Locate the cell with the specified text and output its (x, y) center coordinate. 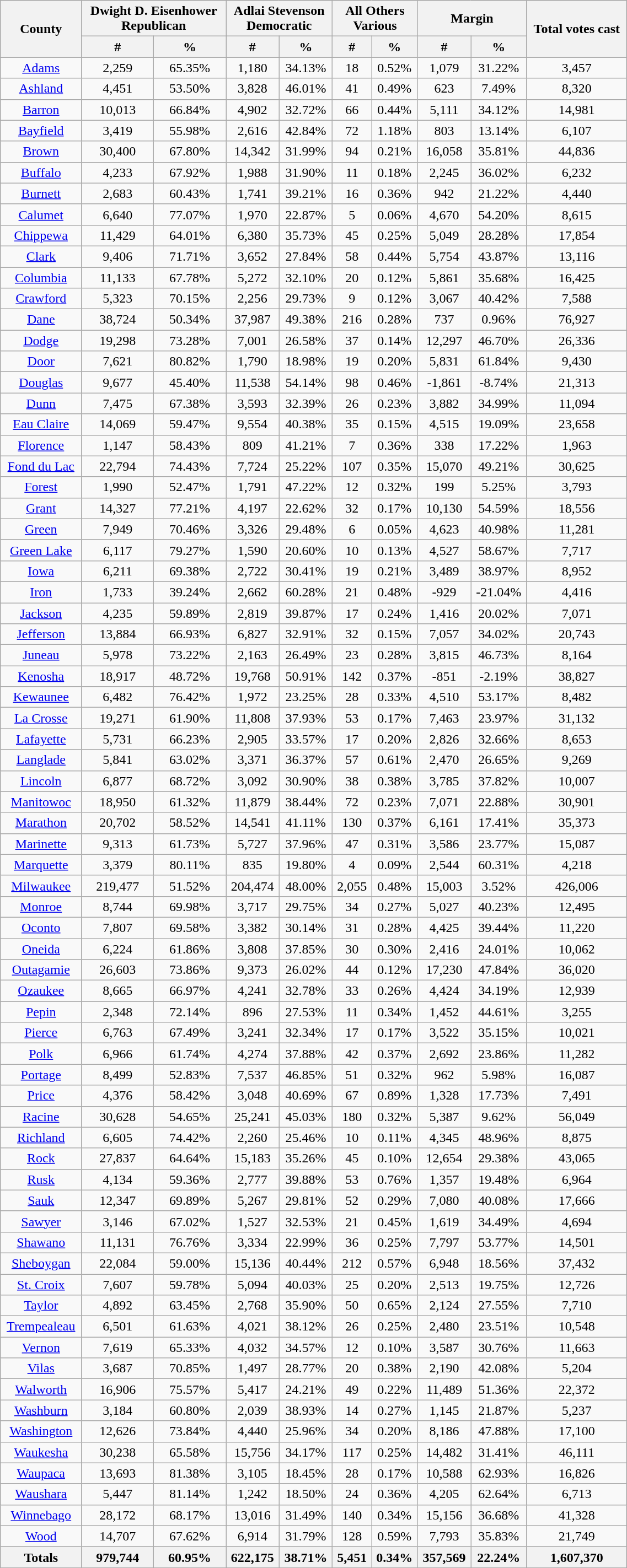
24 (352, 1494)
55.98% (190, 131)
13,884 (118, 634)
1,988 (253, 173)
Racine (41, 1117)
37.88% (306, 1054)
8,744 (118, 907)
18 (352, 68)
44,836 (577, 152)
7,001 (253, 341)
23.86% (499, 1054)
2,470 (444, 760)
39.24% (190, 592)
56,049 (577, 1117)
61.32% (190, 802)
7,491 (577, 1096)
6,948 (444, 1263)
130 (352, 823)
44.61% (499, 1012)
All OthersVarious (375, 19)
11,220 (577, 928)
13,693 (118, 1473)
1,733 (118, 592)
50.34% (190, 320)
25.96% (306, 1431)
14,327 (118, 508)
La Crosse (41, 718)
31 (352, 928)
94 (352, 152)
1,527 (253, 1221)
5,272 (253, 277)
1,741 (253, 193)
10,588 (444, 1473)
0.59% (395, 1536)
40.44% (306, 1263)
65.33% (190, 1348)
26.49% (306, 655)
Monroe (41, 907)
14,707 (118, 1536)
5,451 (352, 1557)
Dwight D. EisenhowerRepublican (154, 19)
19.48% (499, 1179)
1,790 (253, 362)
40.08% (499, 1200)
4,134 (118, 1179)
67.62% (190, 1536)
11,538 (253, 382)
3,092 (253, 781)
54.59% (499, 508)
48.72% (190, 676)
Adams (41, 68)
44 (352, 970)
28.77% (306, 1368)
5,831 (444, 362)
34.17% (306, 1452)
3,326 (253, 529)
47.84% (499, 970)
9.62% (499, 1117)
Ashland (41, 89)
6,964 (577, 1179)
29.73% (306, 299)
Clark (41, 256)
19,768 (253, 676)
58.52% (190, 823)
51 (352, 1075)
16,058 (444, 152)
32.39% (306, 403)
835 (253, 865)
7,463 (444, 718)
61.86% (190, 949)
3,489 (444, 571)
36.68% (499, 1515)
47.88% (499, 1431)
Walworth (41, 1389)
26,603 (118, 970)
61.90% (190, 718)
26.58% (306, 341)
3,785 (444, 781)
10,007 (577, 781)
34.99% (499, 403)
23 (352, 655)
40.69% (306, 1096)
81.14% (190, 1494)
5,978 (118, 655)
9,554 (253, 424)
72.14% (190, 1012)
16,826 (577, 1473)
5,094 (253, 1285)
8,952 (577, 571)
40.03% (306, 1285)
3,522 (444, 1033)
11,282 (577, 1054)
3,652 (253, 256)
19.09% (499, 424)
0.46% (395, 382)
Burnett (41, 193)
1.18% (395, 131)
2,039 (253, 1410)
74.42% (190, 1138)
Ozaukee (41, 991)
35.83% (499, 1536)
5,387 (444, 1117)
0.05% (395, 529)
5,237 (577, 1410)
27.53% (306, 1012)
3,146 (118, 1221)
47 (352, 844)
50 (352, 1306)
Sheboygan (41, 1263)
33 (352, 991)
803 (444, 131)
0.61% (395, 760)
Iowa (41, 571)
Marathon (41, 823)
73.86% (190, 970)
28.28% (499, 235)
Calumet (41, 214)
Portage (41, 1075)
6,211 (118, 571)
7,588 (577, 299)
21.87% (499, 1410)
49 (352, 1389)
2,348 (118, 1012)
Washington (41, 1431)
216 (352, 320)
30.90% (306, 781)
7,717 (577, 550)
3,371 (253, 760)
4,892 (118, 1306)
34.57% (306, 1348)
61.63% (190, 1327)
Washburn (41, 1410)
6,713 (577, 1494)
-8.74% (499, 382)
6,380 (253, 235)
15,087 (577, 844)
7,807 (118, 928)
69.58% (190, 928)
17,854 (577, 235)
Door (41, 362)
19,271 (118, 718)
22.99% (306, 1242)
51.52% (190, 886)
4,670 (444, 214)
60.80% (190, 1410)
Dane (41, 320)
37.85% (306, 949)
0.18% (395, 173)
38.97% (499, 571)
128 (352, 1536)
40.38% (306, 424)
22,794 (118, 466)
27.55% (499, 1306)
4,274 (253, 1054)
3,379 (118, 865)
3,382 (253, 928)
4,235 (118, 613)
5,861 (444, 277)
73.22% (190, 655)
180 (352, 1117)
0.30% (395, 949)
47.22% (306, 487)
Taylor (41, 1306)
30.41% (306, 571)
59.78% (190, 1285)
7,710 (577, 1306)
Trempealeau (41, 1327)
42 (352, 1054)
18.45% (306, 1473)
22,372 (577, 1389)
Waukesha (41, 1452)
212 (352, 1263)
61.73% (190, 844)
26.02% (306, 970)
49.38% (306, 320)
10,013 (118, 110)
Dodge (41, 341)
1,145 (444, 1410)
30,628 (118, 1117)
69.38% (190, 571)
Vilas (41, 1368)
4,424 (444, 991)
58.42% (190, 1096)
6,117 (118, 550)
58 (352, 256)
23.97% (499, 718)
Oconto (41, 928)
2,260 (253, 1138)
4,902 (253, 110)
Juneau (41, 655)
8,164 (577, 655)
18.98% (306, 362)
3,586 (444, 844)
4,021 (253, 1327)
41,328 (577, 1515)
60.43% (190, 193)
62.64% (499, 1494)
37,987 (253, 320)
18.50% (306, 1494)
32.72% (306, 110)
31.41% (499, 1452)
77.21% (190, 508)
7,621 (118, 362)
6,827 (253, 634)
63.45% (190, 1306)
14,069 (118, 424)
3,419 (118, 131)
2,905 (253, 739)
1,963 (577, 445)
Buffalo (41, 173)
809 (253, 445)
8,615 (577, 214)
6,966 (118, 1054)
9 (352, 299)
41.21% (306, 445)
357,569 (444, 1557)
6,914 (253, 1536)
21.22% (499, 193)
52.47% (190, 487)
-2.19% (499, 676)
Shawano (41, 1242)
7 (352, 445)
65.58% (190, 1452)
17.73% (499, 1096)
Kenosha (41, 676)
6,482 (118, 697)
4,197 (253, 508)
979,744 (118, 1557)
5,731 (118, 739)
12,495 (577, 907)
Manitowoc (41, 802)
70.46% (190, 529)
61.84% (499, 362)
Sawyer (41, 1221)
30,625 (577, 466)
5,727 (253, 844)
8,186 (444, 1431)
Price (41, 1096)
26.65% (499, 760)
3,815 (444, 655)
5,049 (444, 235)
39.88% (306, 1179)
29.75% (306, 907)
18,917 (118, 676)
1,357 (444, 1179)
59.47% (190, 424)
Iron (41, 592)
3,457 (577, 68)
13,016 (253, 1515)
73.28% (190, 341)
7,619 (118, 1348)
11,663 (577, 1348)
31,132 (577, 718)
10,021 (577, 1033)
15,070 (444, 466)
15,136 (253, 1263)
54.65% (190, 1117)
20,743 (577, 634)
Totals (41, 1557)
81.38% (190, 1473)
69.98% (190, 907)
53.50% (190, 89)
623 (444, 89)
4,345 (444, 1138)
Richland (41, 1138)
21,749 (577, 1536)
1,990 (118, 487)
3,334 (253, 1242)
54.20% (499, 214)
14,482 (444, 1452)
426,006 (577, 886)
29.81% (306, 1200)
3,255 (577, 1012)
52 (352, 1200)
48.00% (306, 886)
34.49% (499, 1221)
0.06% (395, 214)
11,808 (253, 718)
Lincoln (41, 781)
42.84% (306, 131)
6,877 (118, 781)
1,607,370 (577, 1557)
59.00% (190, 1263)
58.67% (499, 550)
38.93% (306, 1410)
67.80% (190, 152)
4,451 (118, 89)
74.43% (190, 466)
7,537 (253, 1075)
23.51% (499, 1327)
3,048 (253, 1096)
53.77% (499, 1242)
77.07% (190, 214)
2,819 (253, 613)
4,233 (118, 173)
4,515 (444, 424)
11,133 (118, 277)
76.76% (190, 1242)
37 (352, 341)
0.14% (395, 341)
35 (352, 424)
58.43% (190, 445)
4,694 (577, 1221)
6,107 (577, 131)
7,724 (253, 466)
10,548 (577, 1327)
4,623 (444, 529)
County (41, 29)
Milwaukee (41, 886)
Rock (41, 1159)
4,218 (577, 865)
4,425 (444, 928)
3,882 (444, 403)
1,328 (444, 1096)
50.91% (306, 676)
34.13% (306, 68)
Grant (41, 508)
37.82% (499, 781)
Adlai StevensonDemocratic (279, 19)
2,055 (352, 886)
Sauk (41, 1200)
51.36% (499, 1389)
38.44% (306, 802)
2,777 (253, 1179)
0.26% (395, 991)
7,797 (444, 1242)
0.33% (395, 697)
32.53% (306, 1221)
16,906 (118, 1389)
19.75% (499, 1285)
80.82% (190, 362)
30.14% (306, 928)
Kewaunee (41, 697)
9,373 (253, 970)
35.68% (499, 277)
25,241 (253, 1117)
16 (352, 193)
35,373 (577, 823)
32.66% (499, 739)
25.22% (306, 466)
53.17% (499, 697)
36.37% (306, 760)
13.14% (499, 131)
49.21% (499, 466)
25.46% (306, 1138)
5,754 (444, 256)
38.12% (306, 1327)
6,501 (118, 1327)
4 (352, 865)
5,323 (118, 299)
3,067 (444, 299)
37.93% (306, 718)
79.27% (190, 550)
7,057 (444, 634)
35.73% (306, 235)
4,241 (253, 991)
38 (352, 781)
60.28% (306, 592)
17,666 (577, 1200)
Forest (41, 487)
40.98% (499, 529)
37,432 (577, 1263)
10,130 (444, 508)
62.93% (499, 1473)
46,111 (577, 1452)
70.85% (190, 1368)
4,527 (444, 550)
63.02% (190, 760)
6,224 (118, 949)
Pepin (41, 1012)
Dunn (41, 403)
1,497 (253, 1368)
Rusk (41, 1179)
2,662 (253, 592)
36 (352, 1242)
Crawford (41, 299)
31.22% (499, 68)
17.41% (499, 823)
1,972 (253, 697)
2,544 (444, 865)
67.02% (190, 1221)
35.26% (306, 1159)
67.92% (190, 173)
1,590 (253, 550)
5,841 (118, 760)
1,147 (118, 445)
3,808 (253, 949)
Outagamie (41, 970)
66 (352, 110)
Brown (41, 152)
0.22% (395, 1389)
2,245 (444, 173)
5,027 (444, 907)
Marquette (41, 865)
41 (352, 89)
12,939 (577, 991)
0.35% (395, 466)
5.98% (499, 1075)
66.93% (190, 634)
68.17% (190, 1515)
3,241 (253, 1033)
31.90% (306, 173)
9,269 (577, 760)
Pierce (41, 1033)
20,702 (118, 823)
Barron (41, 110)
1,452 (444, 1012)
12,347 (118, 1200)
Vernon (41, 1348)
7,080 (444, 1200)
Bayfield (41, 131)
30,238 (118, 1452)
-851 (444, 676)
18,556 (577, 508)
32.10% (306, 277)
48.96% (499, 1138)
2,722 (253, 571)
2,259 (118, 68)
76,927 (577, 320)
2,768 (253, 1306)
Douglas (41, 382)
8,875 (577, 1138)
46.01% (306, 89)
142 (352, 676)
0.13% (395, 550)
5,447 (118, 1494)
Columbia (41, 277)
14,342 (253, 152)
1,619 (444, 1221)
1,242 (253, 1494)
6 (352, 529)
38,827 (577, 676)
26,336 (577, 341)
4,205 (444, 1494)
5,417 (253, 1389)
25 (352, 1285)
204,474 (253, 886)
31.49% (306, 1515)
Green (41, 529)
22.62% (306, 508)
66.23% (190, 739)
43,065 (577, 1159)
27,837 (118, 1159)
140 (352, 1515)
962 (444, 1075)
29.48% (306, 529)
0.45% (395, 1221)
3,793 (577, 487)
11,489 (444, 1389)
35.15% (499, 1033)
12,654 (444, 1159)
Langlade (41, 760)
69.89% (190, 1200)
5.25% (499, 487)
8,482 (577, 697)
15,756 (253, 1452)
14,541 (253, 823)
7.49% (499, 89)
Florence (41, 445)
22.88% (499, 802)
23,658 (577, 424)
7,607 (118, 1285)
19.80% (306, 865)
98 (352, 382)
1,416 (444, 613)
11,094 (577, 403)
45.03% (306, 1117)
30,400 (118, 152)
30.76% (499, 1348)
66.97% (190, 991)
39.21% (306, 193)
20.02% (499, 613)
28,172 (118, 1515)
0.49% (395, 89)
1,079 (444, 68)
0.57% (395, 1263)
65.35% (190, 68)
71.71% (190, 256)
22.24% (499, 1557)
2,683 (118, 193)
14,501 (577, 1242)
20.60% (306, 550)
6,232 (577, 173)
67.78% (190, 277)
54.14% (306, 382)
31.79% (306, 1536)
-1,861 (444, 382)
2,256 (253, 299)
43.87% (499, 256)
34.12% (499, 110)
11,879 (253, 802)
737 (444, 320)
3,184 (118, 1410)
24.21% (306, 1389)
7,949 (118, 529)
6,161 (444, 823)
2,416 (444, 949)
Eau Claire (41, 424)
66.84% (190, 110)
9,430 (577, 362)
80.11% (190, 865)
19,298 (118, 341)
0.11% (395, 1138)
12,297 (444, 341)
117 (352, 1452)
61.74% (190, 1054)
0.29% (395, 1200)
11,429 (118, 235)
9,677 (118, 382)
46.73% (499, 655)
2,124 (444, 1306)
0.96% (499, 320)
Winnebago (41, 1515)
36.02% (499, 173)
59.89% (190, 613)
59.36% (190, 1179)
12,626 (118, 1431)
0.76% (395, 1179)
0.65% (395, 1306)
31.99% (306, 152)
0.09% (395, 865)
3,105 (253, 1473)
1,970 (253, 214)
622,175 (253, 1557)
5,267 (253, 1200)
6,605 (118, 1138)
68.72% (190, 781)
34.19% (499, 991)
3.52% (499, 886)
32.34% (306, 1033)
30,901 (577, 802)
9,406 (118, 256)
46.70% (499, 341)
896 (253, 1012)
-929 (444, 592)
St. Croix (41, 1285)
4,032 (253, 1348)
17.22% (499, 445)
0.89% (395, 1096)
2,190 (444, 1368)
4,510 (444, 697)
199 (444, 487)
38,724 (118, 320)
6,763 (118, 1033)
Waushara (41, 1494)
15,003 (444, 886)
41.11% (306, 823)
Chippewa (41, 235)
3,687 (118, 1368)
17,100 (577, 1431)
46.85% (306, 1075)
60.95% (190, 1557)
Waupaca (41, 1473)
10,062 (577, 949)
0.31% (395, 844)
107 (352, 466)
23.25% (306, 697)
40.23% (499, 907)
Oneida (41, 949)
32.78% (306, 991)
8,653 (577, 739)
-21.04% (499, 592)
8,320 (577, 89)
0.24% (395, 613)
Jefferson (41, 634)
37.96% (306, 844)
35.81% (499, 152)
1,180 (253, 68)
7,793 (444, 1536)
14,981 (577, 110)
Marinette (41, 844)
15,183 (253, 1159)
21,313 (577, 382)
2,616 (253, 131)
Polk (41, 1054)
6,640 (118, 214)
40.42% (499, 299)
4,416 (577, 592)
15,156 (444, 1515)
Lafayette (41, 739)
33.57% (306, 739)
39.44% (499, 928)
3,593 (253, 403)
Jackson (41, 613)
2,826 (444, 739)
2,480 (444, 1327)
57 (352, 760)
45.40% (190, 382)
18.56% (499, 1263)
35.90% (306, 1306)
18,950 (118, 802)
5,111 (444, 110)
39.87% (306, 613)
5 (352, 214)
67.38% (190, 403)
4,376 (118, 1096)
5,204 (577, 1368)
30 (352, 949)
60.31% (499, 865)
Green Lake (41, 550)
7,475 (118, 403)
34.02% (499, 634)
38.71% (306, 1557)
64.01% (190, 235)
338 (444, 445)
32.91% (306, 634)
8,665 (118, 991)
0.52% (395, 68)
2,163 (253, 655)
76.42% (190, 697)
52.83% (190, 1075)
64.64% (190, 1159)
8,499 (118, 1075)
2,692 (444, 1054)
22,084 (118, 1263)
1,791 (253, 487)
13,116 (577, 256)
Fond du Lac (41, 466)
14 (352, 1410)
24.01% (499, 949)
3,717 (253, 907)
23.77% (499, 844)
73.84% (190, 1431)
9,313 (118, 844)
Wood (41, 1536)
11,131 (118, 1242)
75.57% (190, 1389)
29.38% (499, 1159)
42.08% (499, 1368)
16,425 (577, 277)
219,477 (118, 886)
16,087 (577, 1075)
942 (444, 193)
17,230 (444, 970)
2,513 (444, 1285)
12,726 (577, 1285)
27.84% (306, 256)
Total votes cast (577, 29)
22.87% (306, 214)
67 (352, 1096)
67.49% (190, 1033)
Margin (472, 19)
70.15% (190, 299)
3,828 (253, 89)
11,281 (577, 529)
3,587 (444, 1348)
36,020 (577, 970)
